Extract the (X, Y) coordinate from the center of the cell holding the provided text.  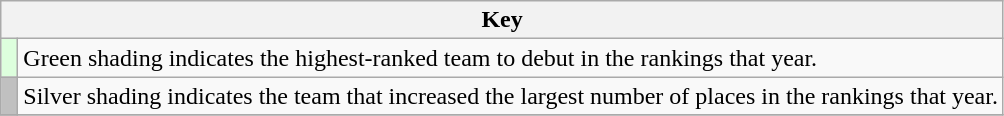
Key (502, 20)
Silver shading indicates the team that increased the largest number of places in the rankings that year. (511, 96)
Green shading indicates the highest-ranked team to debut in the rankings that year. (511, 58)
